For the text-containing cell, return its midpoint in [x, y] coordinate format. 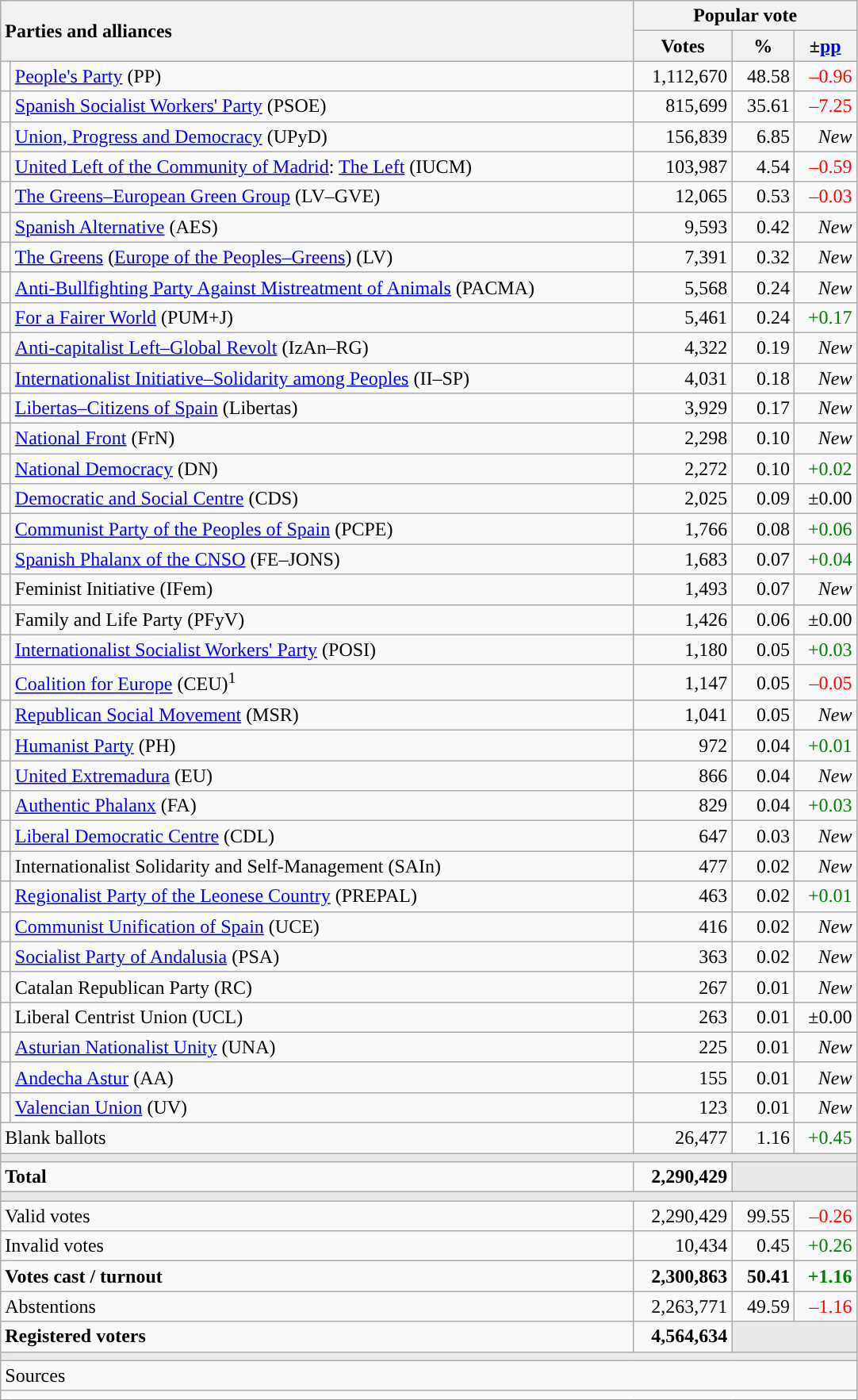
1,180 [683, 650]
5,461 [683, 317]
Spanish Alternative (AES) [322, 227]
–1.16 [825, 1306]
35.61 [763, 106]
Feminist Initiative (IFem) [322, 589]
0.53 [763, 197]
The Greens–European Green Group (LV–GVE) [322, 197]
–0.05 [825, 682]
–0.59 [825, 167]
0.45 [763, 1246]
Anti-capitalist Left–Global Revolt (IzAn–RG) [322, 347]
225 [683, 1047]
6.85 [763, 136]
Valid votes [317, 1216]
12,065 [683, 197]
United Extremadura (EU) [322, 776]
972 [683, 746]
Liberal Centrist Union (UCL) [322, 1017]
26,477 [683, 1138]
Communist Party of the Peoples of Spain (PCPE) [322, 529]
4,322 [683, 347]
+0.02 [825, 469]
National Democracy (DN) [322, 469]
1,147 [683, 682]
For a Fairer World (PUM+J) [322, 317]
0.09 [763, 499]
48.58 [763, 76]
Internationalist Solidarity and Self-Management (SAIn) [322, 866]
Internationalist Socialist Workers' Party (POSI) [322, 650]
–7.25 [825, 106]
1,041 [683, 715]
156,839 [683, 136]
Union, Progress and Democracy (UPyD) [322, 136]
Invalid votes [317, 1246]
0.42 [763, 227]
4,031 [683, 378]
Catalan Republican Party (RC) [322, 987]
Republican Social Movement (MSR) [322, 715]
Libertas–Citizens of Spain (Libertas) [322, 408]
2,272 [683, 469]
–0.03 [825, 197]
The Greens (Europe of the Peoples–Greens) (LV) [322, 257]
477 [683, 866]
–0.96 [825, 76]
9,593 [683, 227]
Humanist Party (PH) [322, 746]
0.18 [763, 378]
2,025 [683, 499]
Anti-Bullfighting Party Against Mistreatment of Animals (PACMA) [322, 287]
7,391 [683, 257]
2,298 [683, 439]
Valencian Union (UV) [322, 1107]
Coalition for Europe (CEU)1 [322, 682]
Registered voters [317, 1337]
Popular vote [745, 16]
3,929 [683, 408]
Communist Unification of Spain (UCE) [322, 926]
Spanish Phalanx of the CNSO (FE–JONS) [322, 559]
1,766 [683, 529]
Andecha Astur (AA) [322, 1077]
0.03 [763, 836]
416 [683, 926]
Votes cast / turnout [317, 1276]
Internationalist Initiative–Solidarity among Peoples (II–SP) [322, 378]
0.32 [763, 257]
+0.45 [825, 1138]
263 [683, 1017]
1,683 [683, 559]
1.16 [763, 1138]
49.59 [763, 1306]
+0.06 [825, 529]
Family and Life Party (PFyV) [322, 619]
0.19 [763, 347]
Spanish Socialist Workers' Party (PSOE) [322, 106]
0.17 [763, 408]
10,434 [683, 1246]
National Front (FrN) [322, 439]
Socialist Party of Andalusia (PSA) [322, 957]
Blank ballots [317, 1138]
50.41 [763, 1276]
0.06 [763, 619]
2,263,771 [683, 1306]
866 [683, 776]
Regionalist Party of the Leonese Country (PREPAL) [322, 896]
1,426 [683, 619]
829 [683, 806]
United Left of the Community of Madrid: The Left (IUCM) [322, 167]
Votes [683, 46]
Asturian Nationalist Unity (UNA) [322, 1047]
Sources [428, 1375]
+0.26 [825, 1246]
Authentic Phalanx (FA) [322, 806]
+0.17 [825, 317]
Democratic and Social Centre (CDS) [322, 499]
Parties and alliances [317, 31]
1,112,670 [683, 76]
363 [683, 957]
Liberal Democratic Centre (CDL) [322, 836]
267 [683, 987]
155 [683, 1077]
4.54 [763, 167]
5,568 [683, 287]
815,699 [683, 106]
% [763, 46]
123 [683, 1107]
1,493 [683, 589]
People's Party (PP) [322, 76]
103,987 [683, 167]
647 [683, 836]
99.55 [763, 1216]
+0.04 [825, 559]
Abstentions [317, 1306]
Total [317, 1177]
463 [683, 896]
0.08 [763, 529]
+1.16 [825, 1276]
–0.26 [825, 1216]
4,564,634 [683, 1337]
±pp [825, 46]
2,300,863 [683, 1276]
